Return the (X, Y) coordinate for the center point of the cell that contains the specified text.  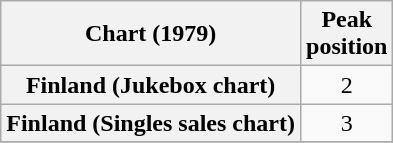
3 (347, 123)
2 (347, 85)
Finland (Singles sales chart) (151, 123)
Peakposition (347, 34)
Finland (Jukebox chart) (151, 85)
Chart (1979) (151, 34)
